For the text-containing cell, return its midpoint in [x, y] coordinate format. 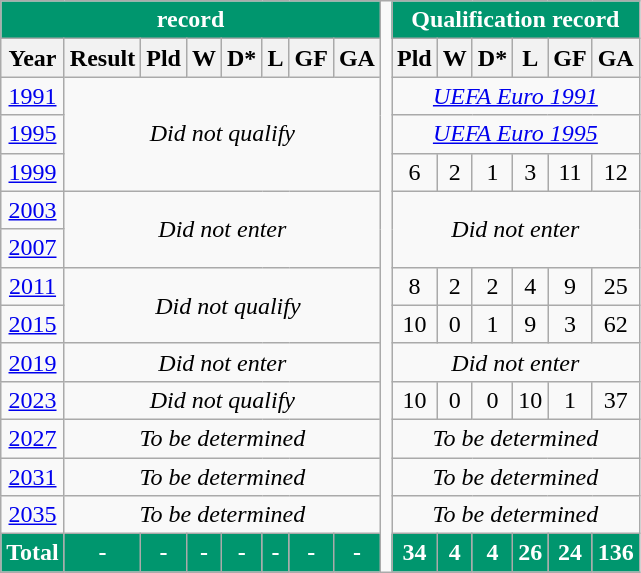
8 [415, 286]
1999 [33, 172]
11 [570, 172]
1995 [33, 134]
2007 [33, 248]
Year [33, 58]
2023 [33, 400]
Total [33, 553]
2019 [33, 362]
UEFA Euro 1995 [516, 134]
2011 [33, 286]
6 [415, 172]
34 [415, 553]
25 [616, 286]
136 [616, 553]
26 [530, 553]
Qualification record [516, 20]
Result [102, 58]
1991 [33, 96]
24 [570, 553]
62 [616, 324]
2031 [33, 477]
2027 [33, 438]
2035 [33, 515]
UEFA Euro 1991 [516, 96]
2015 [33, 324]
37 [616, 400]
12 [616, 172]
record [191, 20]
2003 [33, 210]
